From the cell containing the given text, extract its center point as (X, Y) coordinate. 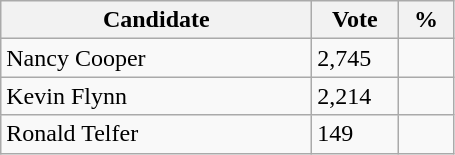
Nancy Cooper (156, 58)
2,745 (355, 58)
Vote (355, 20)
Ronald Telfer (156, 134)
Kevin Flynn (156, 96)
2,214 (355, 96)
% (426, 20)
Candidate (156, 20)
149 (355, 134)
